Determine the [X, Y] coordinate at the center of the cell enclosing the given text.  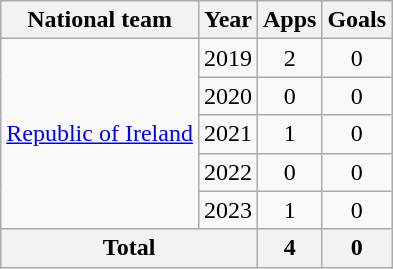
Year [228, 20]
4 [289, 248]
2 [289, 58]
Republic of Ireland [100, 134]
2023 [228, 210]
2019 [228, 58]
Apps [289, 20]
2021 [228, 134]
Goals [357, 20]
2022 [228, 172]
Total [130, 248]
2020 [228, 96]
National team [100, 20]
